Return the [X, Y] coordinate for the center point of the cell that contains the specified text.  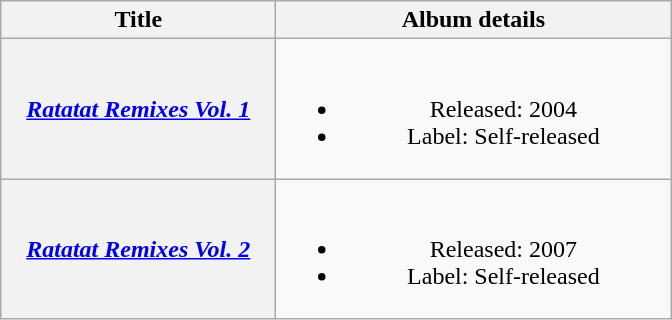
Released: 2007Label: Self-released [474, 249]
Title [138, 20]
Ratatat Remixes Vol. 2 [138, 249]
Released: 2004Label: Self-released [474, 109]
Album details [474, 20]
Ratatat Remixes Vol. 1 [138, 109]
